Return the (X, Y) coordinate for the center point of the cell that contains the specified text.  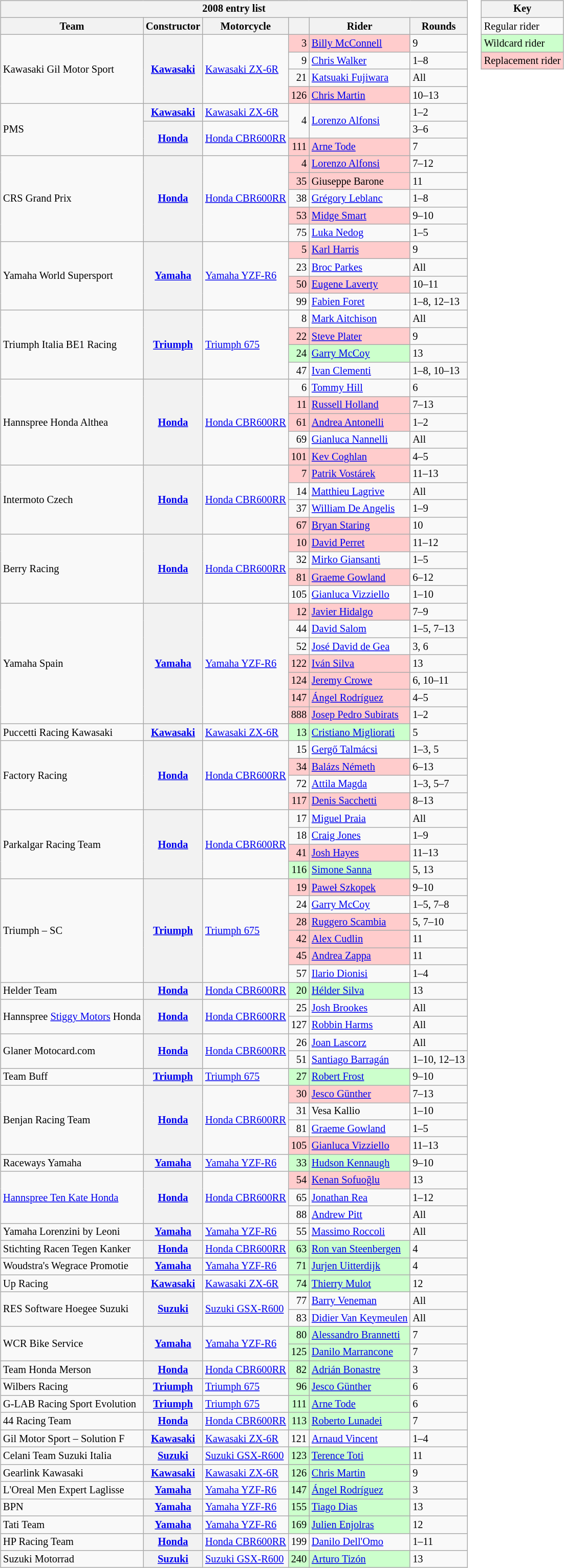
Regular rider (523, 26)
Jonathan Rea (359, 1197)
41 (299, 853)
Gergő Talmácsi (359, 750)
Arnaud Vincent (359, 1439)
28 (299, 922)
Javier Hidalgo (359, 612)
Billy McConnell (359, 43)
123 (299, 1456)
30 (299, 1094)
Simone Sanna (359, 870)
Luka Nedog (359, 233)
18 (299, 836)
1–5, 7–8 (439, 905)
Josh Brookes (359, 1008)
David Salom (359, 629)
2008 entry list (234, 9)
19 (299, 887)
Thierry Mulot (359, 1283)
Karl Harris (359, 250)
8–13 (439, 801)
113 (299, 1421)
38 (299, 199)
Patrik Vostárek (359, 474)
6–12 (439, 577)
Yamaha Lorenzini by Leoni (72, 1232)
52 (299, 646)
Iván Silva (359, 664)
Matthieu Lagrive (359, 491)
3–6 (439, 129)
34 (299, 767)
Didier Van Keymeulen (359, 1318)
Helder Team (72, 991)
1–8, 12–13 (439, 302)
Celani Team Suzuki Italia (72, 1456)
Hélder Silva (359, 991)
Woudstra's Wegrace Promotie (72, 1267)
10–11 (439, 285)
Tommy Hill (359, 388)
Jeremy Crowe (359, 681)
Hudson Kennaugh (359, 1163)
Ron van Steenbergen (359, 1249)
G-LAB Racing Sport Evolution (72, 1404)
Hannspree Stiggy Motors Honda (72, 1016)
25 (299, 1008)
1–3, 5–7 (439, 784)
22 (299, 336)
Yamaha World Supersport (72, 276)
Tiago Dias (359, 1508)
Midge Smart (359, 216)
122 (299, 664)
77 (299, 1301)
42 (299, 939)
Kenan Sofuoğlu (359, 1180)
Paweł Szkopek (359, 887)
Hannspree Ten Kate Honda (72, 1197)
Alessandro Brannetti (359, 1335)
Attila Magda (359, 784)
Wilbers Racing (72, 1387)
14 (299, 491)
99 (299, 302)
37 (299, 509)
Rounds (439, 26)
Jurjen Uitterdijk (359, 1267)
51 (299, 1060)
Miguel Praia (359, 818)
32 (299, 560)
8 (299, 319)
17 (299, 818)
Josep Pedro Subirats (359, 715)
Roberto Lunadei (359, 1421)
121 (299, 1439)
3, 6 (439, 646)
Mark Aitchison (359, 319)
Massimo Roccoli (359, 1232)
53 (299, 216)
Vesa Kallio (359, 1112)
William De Angelis (359, 509)
169 (299, 1525)
69 (299, 440)
31 (299, 1112)
Joan Lascorz (359, 1042)
1–5, 7–13 (439, 629)
José David de Gea (359, 646)
Ruggero Scambia (359, 922)
Chris Walker (359, 61)
Factory Racing (72, 776)
57 (299, 973)
Yamaha Spain (72, 664)
Glaner Motocard.com (72, 1051)
1–10, 12–13 (439, 1060)
Up Racing (72, 1283)
Rider (359, 26)
Motorcycle (246, 26)
Gil Motor Sport – Solution F (72, 1439)
Danilo Marrancone (359, 1353)
WCR Bike Service (72, 1344)
Parkalgar Racing Team (72, 844)
72 (299, 784)
1–8, 10–13 (439, 371)
Key (523, 9)
Kev Coghlan (359, 457)
Benjan Racing Team (72, 1120)
50 (299, 285)
Adrián Bonastre (359, 1369)
Ivan Clementi (359, 371)
HP Racing Team (72, 1542)
PMS (72, 130)
Giuseppe Barone (359, 181)
55 (299, 1232)
Robert Frost (359, 1077)
Berry Racing (72, 569)
Wildcard rider (523, 43)
96 (299, 1387)
65 (299, 1197)
83 (299, 1318)
5, 7–10 (439, 922)
1–3, 5 (439, 750)
155 (299, 1508)
Replacement rider (523, 61)
Triumph Italia BE1 Racing (72, 345)
Puccetti Racing Kawasaki (72, 732)
Andrea Zappa (359, 956)
BPN (72, 1508)
20 (299, 991)
6, 10–11 (439, 681)
11–12 (439, 543)
Russell Holland (359, 405)
Balázs Németh (359, 767)
7–12 (439, 164)
47 (299, 371)
Santiago Barragán (359, 1060)
Katsuaki Fujiwara (359, 78)
33 (299, 1163)
127 (299, 1025)
Denis Sacchetti (359, 801)
71 (299, 1267)
240 (299, 1559)
74 (299, 1283)
Barry Veneman (359, 1301)
101 (299, 457)
35 (299, 181)
Julien Enjolras (359, 1525)
80 (299, 1335)
44 Racing Team (72, 1421)
82 (299, 1369)
124 (299, 681)
63 (299, 1249)
Team Honda Merson (72, 1369)
CRS Grand Prix (72, 199)
116 (299, 870)
Ilario Dionisi (359, 973)
888 (299, 715)
Grégory Leblanc (359, 199)
5, 13 (439, 870)
27 (299, 1077)
Kawasaki Gil Motor Sport (72, 70)
Andrew Pitt (359, 1215)
Fabien Foret (359, 302)
125 (299, 1353)
Raceways Yamaha (72, 1163)
David Perret (359, 543)
7–9 (439, 612)
Stichting Racen Tegen Kanker (72, 1249)
Steve Plater (359, 336)
67 (299, 526)
Alex Cudlin (359, 939)
6–13 (439, 767)
Andrea Antonelli (359, 422)
Danilo Dell'Omo (359, 1542)
Intermoto Czech (72, 499)
Josh Hayes (359, 853)
Cristiano Migliorati (359, 732)
75 (299, 233)
88 (299, 1215)
Team Buff (72, 1077)
Gearlink Kawasaki (72, 1473)
45 (299, 956)
Mirko Giansanti (359, 560)
10–13 (439, 95)
Eugene Laverty (359, 285)
26 (299, 1042)
Robbin Harms (359, 1025)
54 (299, 1180)
Gianluca Nannelli (359, 440)
23 (299, 267)
1–12 (439, 1197)
RES Software Hoegee Suzuki (72, 1309)
Bryan Staring (359, 526)
Craig Jones (359, 836)
Suzuki Motorrad (72, 1559)
L'Oreal Men Expert Laglisse (72, 1490)
Triumph – SC (72, 930)
21 (299, 78)
117 (299, 801)
Hannspree Honda Althea (72, 422)
Terence Toti (359, 1456)
Broc Parkes (359, 267)
Team (72, 26)
61 (299, 422)
1–11 (439, 1542)
Arturo Tizón (359, 1559)
199 (299, 1542)
Constructor (173, 26)
44 (299, 629)
15 (299, 750)
Tati Team (72, 1525)
